Return the [x, y] coordinate for the center point of the cell that contains the specified text.  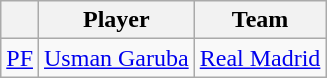
Real Madrid [260, 58]
PF [20, 58]
Team [260, 20]
Player [117, 20]
Usman Garuba [117, 58]
